From the cell containing the given text, extract its center point as (x, y) coordinate. 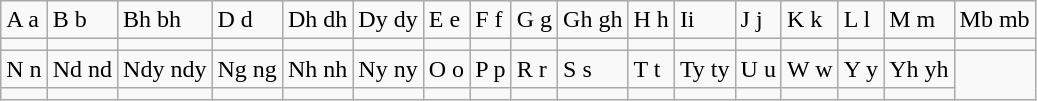
N n (24, 69)
Dh dh (317, 20)
T t (651, 69)
Bh bh (165, 20)
E e (446, 20)
Ty ty (704, 69)
Ng ng (247, 69)
Mb mb (994, 20)
O o (446, 69)
Nd nd (82, 69)
Nh nh (317, 69)
A a (24, 20)
L l (861, 20)
Ndy ndy (165, 69)
B b (82, 20)
R r (534, 69)
Yh yh (919, 69)
F f (491, 20)
Gh gh (593, 20)
H h (651, 20)
Dy dy (388, 20)
D d (247, 20)
Y y (861, 69)
W w (810, 69)
K k (810, 20)
P p (491, 69)
M m (919, 20)
J j (758, 20)
S s (593, 69)
G g (534, 20)
U u (758, 69)
Ny ny (388, 69)
Ii (704, 20)
